Output the [X, Y] coordinate of the center of the cell containing the given text.  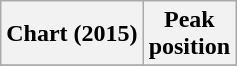
Chart (2015) [72, 34]
Peakposition [189, 34]
